Capture the cell that displays the provided text and extract its [X, Y] central coordinate. 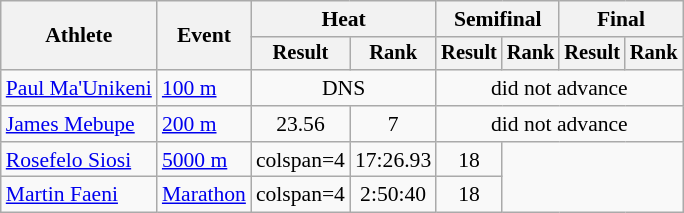
Paul Ma'Unikeni [79, 88]
2:50:40 [393, 195]
200 m [204, 124]
5000 m [204, 160]
James Mebupe [79, 124]
100 m [204, 88]
DNS [344, 88]
Rosefelo Siosi [79, 160]
17:26.93 [393, 160]
Marathon [204, 195]
Athlete [79, 36]
Final [620, 19]
Event [204, 36]
Semifinal [498, 19]
7 [393, 124]
Heat [344, 19]
Martin Faeni [79, 195]
23.56 [300, 124]
